Capture the cell that displays the provided text and extract its [x, y] central coordinate. 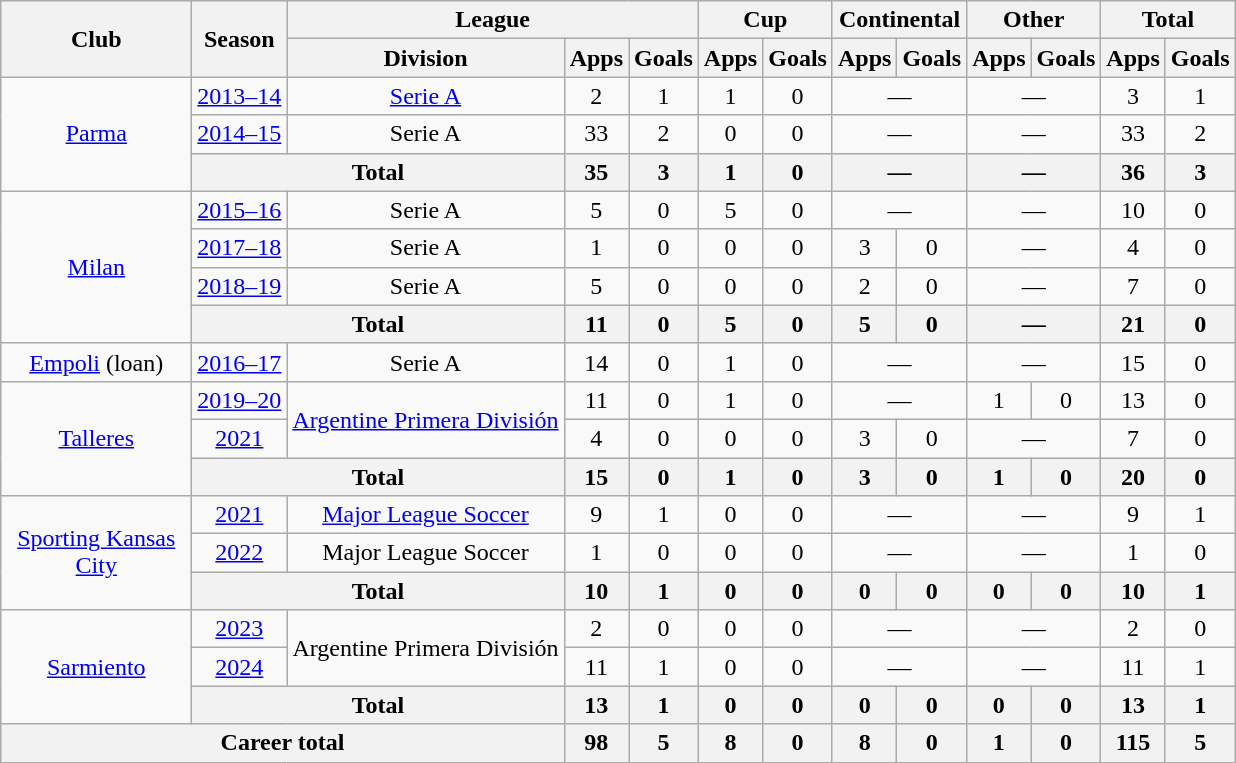
Division [426, 58]
21 [1133, 324]
2013–14 [240, 96]
2016–17 [240, 362]
2015–16 [240, 210]
98 [596, 743]
Sporting Kansas City [96, 553]
Club [96, 39]
2018–19 [240, 286]
Sarmiento [96, 667]
Continental [899, 20]
35 [596, 172]
2017–18 [240, 248]
2014–15 [240, 134]
2023 [240, 629]
2019–20 [240, 400]
Milan [96, 267]
Parma [96, 134]
14 [596, 362]
20 [1133, 477]
Talleres [96, 438]
2024 [240, 667]
Season [240, 39]
League [492, 20]
Empoli (loan) [96, 362]
115 [1133, 743]
36 [1133, 172]
Cup [765, 20]
Other [1034, 20]
Career total [282, 743]
2022 [240, 553]
